Pinpoint the cell where the given text exists, returning its (x, y) midpoint coordinate. 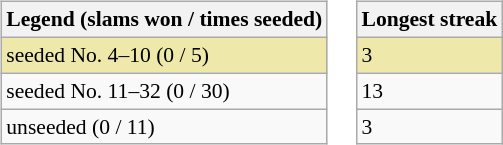
unseeded (0 / 11) (164, 127)
seeded No. 4–10 (0 / 5) (164, 55)
Legend (slams won / times seeded) (164, 20)
Longest streak (429, 20)
13 (429, 91)
seeded No. 11–32 (0 / 30) (164, 91)
